Locate the cell with the specified text and output its [X, Y] center coordinate. 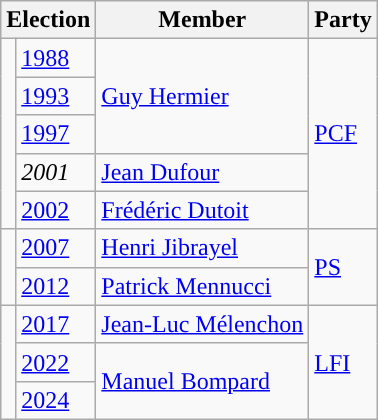
Member [202, 20]
2001 [56, 172]
Jean Dufour [202, 172]
Guy Hermier [202, 96]
2017 [56, 324]
Election [48, 20]
Patrick Mennucci [202, 286]
Frédéric Dutoit [202, 210]
2022 [56, 362]
PS [343, 267]
1988 [56, 58]
2007 [56, 248]
PCF [343, 134]
Manuel Bompard [202, 381]
Party [343, 20]
1993 [56, 96]
Henri Jibrayel [202, 248]
2002 [56, 210]
2024 [56, 400]
2012 [56, 286]
Jean-Luc Mélenchon [202, 324]
1997 [56, 134]
LFI [343, 362]
